Detect which cell encompasses the target text, then output its (X, Y) center coordinate. 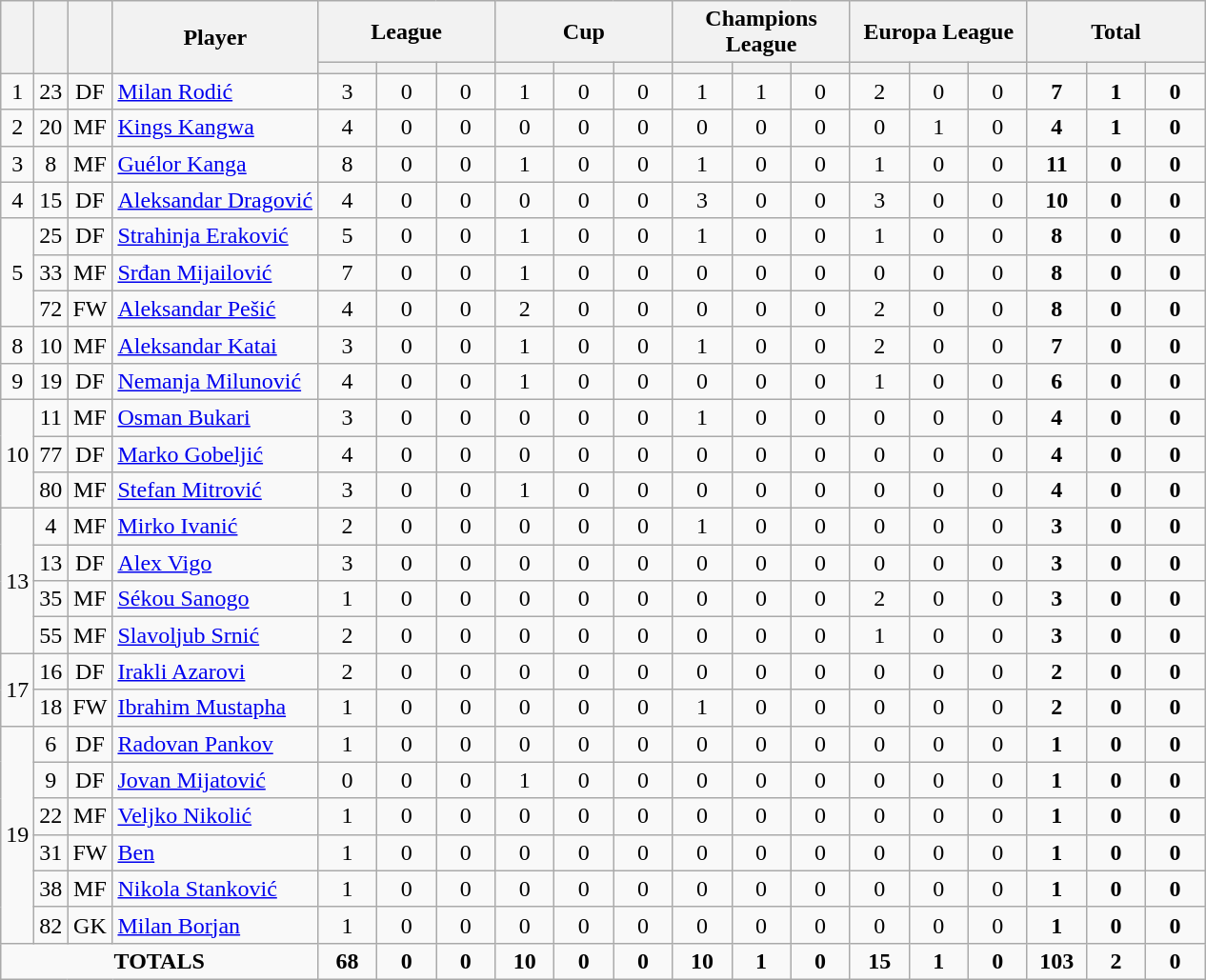
Marko Gobeljić (215, 454)
Cup (584, 32)
GK (90, 925)
22 (51, 816)
Aleksandar Katai (215, 345)
Mirko Ivanić (215, 527)
Srđan Mijailović (215, 272)
23 (51, 91)
68 (348, 961)
103 (1056, 961)
Sékou Sanogo (215, 599)
Champions League (761, 32)
18 (51, 708)
Milan Borjan (215, 925)
Kings Kangwa (215, 128)
Ben (215, 852)
Ibrahim Mustapha (215, 708)
Slavoljub Srnić (215, 635)
Radovan Pankov (215, 744)
Guélor Kanga (215, 164)
Nemanja Milunović (215, 381)
31 (51, 852)
Osman Bukari (215, 417)
80 (51, 490)
Veljko Nikolić (215, 816)
Alex Vigo (215, 563)
82 (51, 925)
League (407, 32)
16 (51, 671)
Stefan Mitrović (215, 490)
Player (215, 37)
33 (51, 272)
38 (51, 889)
Irakli Azarovi (215, 671)
17 (17, 690)
35 (51, 599)
Jovan Mijatović (215, 780)
Strahinja Eraković (215, 236)
Total (1116, 32)
72 (51, 309)
Aleksandar Pešić (215, 309)
55 (51, 635)
77 (51, 454)
20 (51, 128)
Aleksandar Dragović (215, 200)
Europa League (938, 32)
Milan Rodić (215, 91)
TOTALS (160, 961)
Nikola Stanković (215, 889)
25 (51, 236)
